For the text-containing cell, return its midpoint in (X, Y) coordinate format. 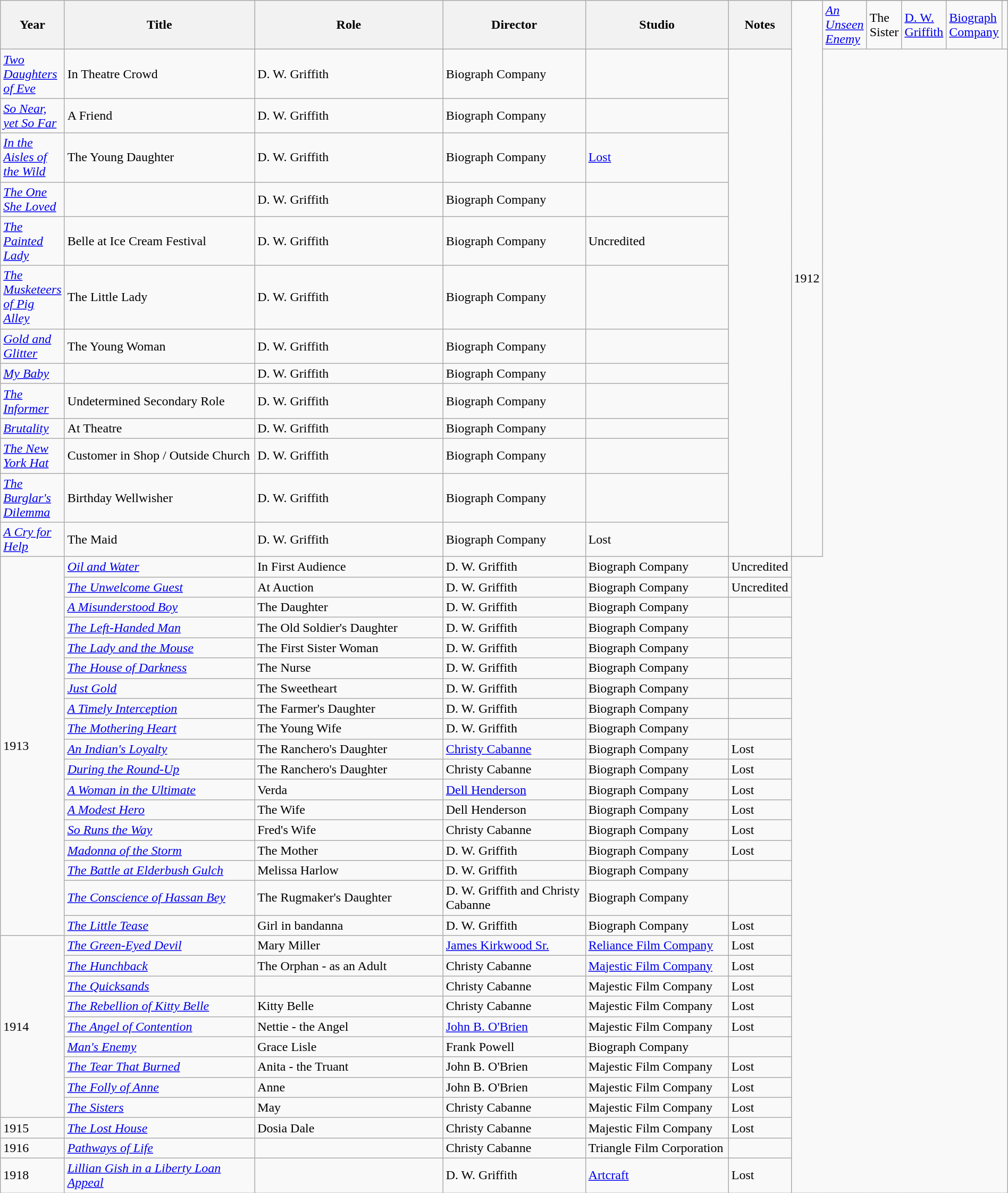
The Battle at Elderbush Gulch (159, 871)
A Cry for Help (32, 539)
1913 (32, 746)
Frank Powell (514, 1047)
Brutality (32, 428)
1916 (32, 1148)
The Conscience of Hassan Bey (159, 898)
Year (32, 25)
The Young Daughter (159, 157)
Artcraft (657, 1175)
The Hunchback (159, 966)
Man's Enemy (159, 1047)
Undetermined Secondary Role (159, 401)
An Indian's Loyalty (159, 749)
In the Aisles of the Wild (32, 157)
The Rebellion of Kitty Belle (159, 1006)
The Burglar's Dilemma (32, 498)
The Tear That Burned (159, 1067)
The Left-Handed Man (159, 628)
Two Daughters of Eve (32, 74)
Fred's Wife (349, 830)
Anne (349, 1087)
The Daughter (349, 607)
The Little Lady (159, 297)
D. W. Griffith and Christy Cabanne (514, 898)
1912 (807, 279)
Triangle Film Corporation (657, 1148)
A Woman in the Ultimate (159, 789)
Lillian Gish in a Liberty Loan Appeal (159, 1175)
Melissa Harlow (349, 871)
Studio (657, 25)
The Unwelcome Guest (159, 587)
The Maid (159, 539)
The Quicksands (159, 986)
At Auction (349, 587)
Kitty Belle (349, 1006)
The First Sister Woman (349, 648)
A Timely Interception (159, 708)
The Little Tease (159, 925)
Reliance Film Company (657, 946)
The Informer (32, 401)
The House of Darkness (159, 668)
The Mother (349, 850)
Belle at Ice Cream Festival (159, 241)
Nettie - the Angel (349, 1027)
James Kirkwood Sr. (514, 946)
An Unseen Enemy (844, 25)
Birthday Wellwisher (159, 498)
Pathways of Life (159, 1148)
So Near, yet So Far (32, 116)
The Rugmaker's Daughter (349, 898)
The Sweetheart (349, 688)
The Green-Eyed Devil (159, 946)
The Wife (349, 810)
Director (514, 25)
A Misunderstood Boy (159, 607)
The Farmer's Daughter (349, 708)
During the Round-Up (159, 769)
Anita - the Truant (349, 1067)
The Orphan - as an Adult (349, 966)
Mary Miller (349, 946)
1914 (32, 1027)
So Runs the Way (159, 830)
The Sister (884, 25)
Girl in bandanna (349, 925)
Madonna of the Storm (159, 850)
Notes (760, 25)
In First Audience (349, 567)
Role (349, 25)
Customer in Shop / Outside Church (159, 455)
At Theatre (159, 428)
The New York Hat (32, 455)
Just Gold (159, 688)
Grace Lisle (349, 1047)
Gold and Glitter (32, 346)
The Lost House (159, 1128)
1918 (32, 1175)
May (349, 1107)
The Lady and the Mouse (159, 648)
Title (159, 25)
The Sisters (159, 1107)
In Theatre Crowd (159, 74)
My Baby (32, 373)
The Angel of Contention (159, 1027)
A Friend (159, 116)
The Young Woman (159, 346)
Oil and Water (159, 567)
The Nurse (349, 668)
The Folly of Anne (159, 1087)
The Mothering Heart (159, 729)
1915 (32, 1128)
The Old Soldier's Daughter (349, 628)
The Musketeers of Pig Alley (32, 297)
The One She Loved (32, 199)
The Painted Lady (32, 241)
A Modest Hero (159, 810)
The Young Wife (349, 729)
Verda (349, 789)
Dosia Dale (349, 1128)
